Capture the cell that displays the provided text and extract its (X, Y) central coordinate. 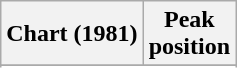
Chart (1981) (72, 34)
Peakposition (189, 34)
